Provide the [X, Y] coordinate of the cell's center where the given text is located.  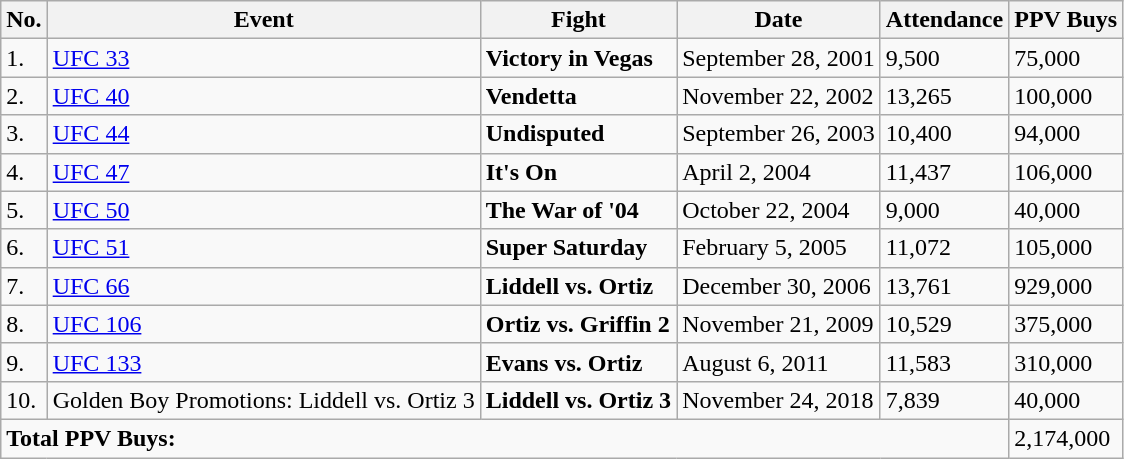
September 26, 2003 [779, 134]
11,437 [944, 172]
Victory in Vegas [578, 58]
UFC 51 [264, 248]
Event [264, 20]
13,761 [944, 286]
It's On [578, 172]
Date [779, 20]
100,000 [1066, 96]
1. [24, 58]
PPV Buys [1066, 20]
10,400 [944, 134]
4. [24, 172]
106,000 [1066, 172]
November 21, 2009 [779, 324]
9,000 [944, 210]
2,174,000 [1066, 438]
UFC 66 [264, 286]
Fight [578, 20]
9,500 [944, 58]
75,000 [1066, 58]
5. [24, 210]
929,000 [1066, 286]
9. [24, 362]
105,000 [1066, 248]
Attendance [944, 20]
UFC 40 [264, 96]
310,000 [1066, 362]
Evans vs. Ortiz [578, 362]
November 22, 2002 [779, 96]
8. [24, 324]
94,000 [1066, 134]
December 30, 2006 [779, 286]
13,265 [944, 96]
November 24, 2018 [779, 400]
10,529 [944, 324]
UFC 50 [264, 210]
UFC 133 [264, 362]
Golden Boy Promotions: Liddell vs. Ortiz 3 [264, 400]
Liddell vs. Ortiz 3 [578, 400]
Super Saturday [578, 248]
11,072 [944, 248]
Ortiz vs. Griffin 2 [578, 324]
The War of '04 [578, 210]
7. [24, 286]
October 22, 2004 [779, 210]
August 6, 2011 [779, 362]
375,000 [1066, 324]
6. [24, 248]
April 2, 2004 [779, 172]
Liddell vs. Ortiz [578, 286]
10. [24, 400]
Undisputed [578, 134]
3. [24, 134]
2. [24, 96]
UFC 33 [264, 58]
UFC 44 [264, 134]
September 28, 2001 [779, 58]
UFC 106 [264, 324]
11,583 [944, 362]
No. [24, 20]
UFC 47 [264, 172]
Vendetta [578, 96]
7,839 [944, 400]
Total PPV Buys: [505, 438]
February 5, 2005 [779, 248]
